Pinpoint the cell where the given text exists, returning its [X, Y] midpoint coordinate. 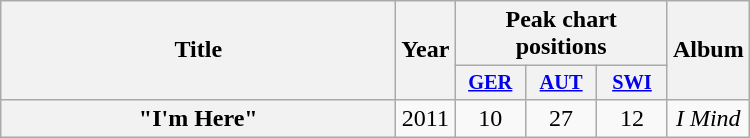
SWI [632, 83]
Year [426, 50]
AUT [562, 83]
27 [562, 118]
Peak chart positions [562, 34]
GER [490, 83]
I Mind [708, 118]
Album [708, 50]
2011 [426, 118]
Title [198, 50]
10 [490, 118]
"I'm Here" [198, 118]
12 [632, 118]
